For the text-containing cell, return its midpoint in [x, y] coordinate format. 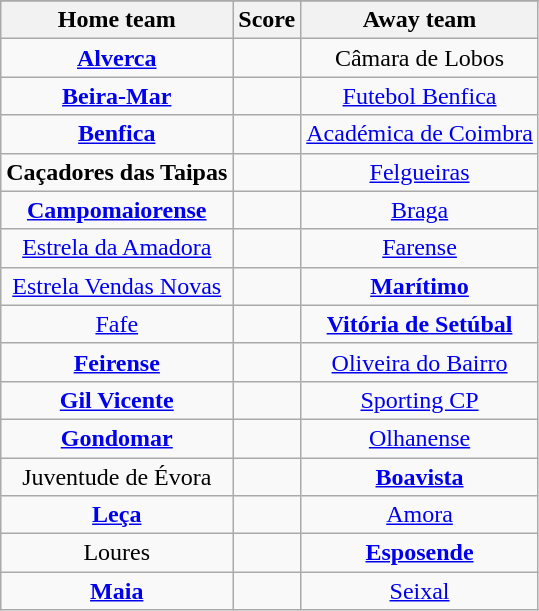
Gil Vicente [117, 400]
Fafe [117, 324]
Olhanense [420, 438]
Sporting CP [420, 400]
Farense [420, 248]
Seixal [420, 591]
Estrela Vendas Novas [117, 286]
Benfica [117, 134]
Boavista [420, 477]
Braga [420, 210]
Away team [420, 20]
Score [267, 20]
Estrela da Amadora [117, 248]
Beira-Mar [117, 96]
Académica de Coimbra [420, 134]
Campomaiorense [117, 210]
Felgueiras [420, 172]
Amora [420, 515]
Alverca [117, 58]
Gondomar [117, 438]
Oliveira do Bairro [420, 362]
Leça [117, 515]
Futebol Benfica [420, 96]
Home team [117, 20]
Loures [117, 553]
Juventude de Évora [117, 477]
Câmara de Lobos [420, 58]
Marítimo [420, 286]
Feirense [117, 362]
Maia [117, 591]
Vitória de Setúbal [420, 324]
Esposende [420, 553]
Caçadores das Taipas [117, 172]
